Determine the [x, y] coordinate at the center of the cell enclosing the given text.  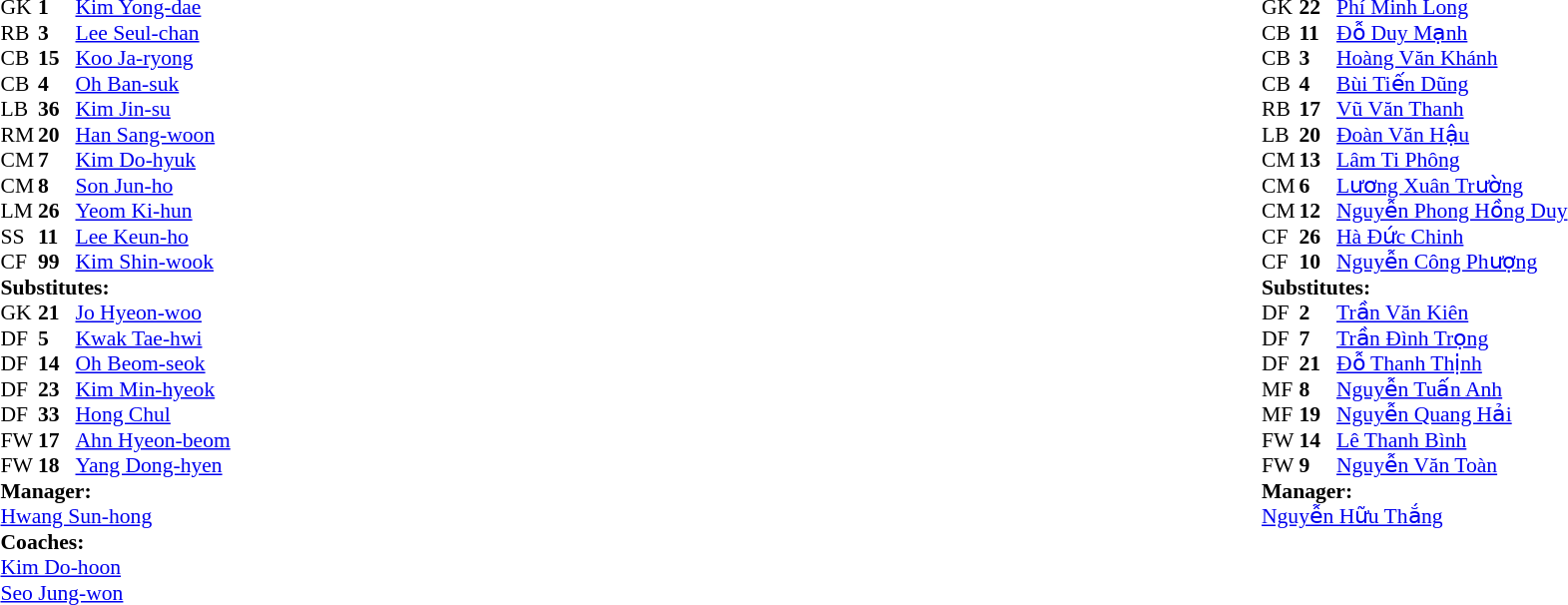
Đỗ Thanh Thịnh [1451, 364]
Nguyễn Văn Toàn [1451, 466]
Hwang Sun-hong [115, 516]
Trần Văn Kiên [1451, 312]
Kim Do-hoon [115, 568]
Vũ Văn Thanh [1451, 109]
Nguyễn Quang Hải [1451, 414]
GK [19, 312]
Coaches: [115, 542]
99 [57, 263]
Lương Xuân Trường [1451, 186]
Hoàng Văn Khánh [1451, 59]
Ahn Hyeon-beom [154, 440]
Kwak Tae-hwi [154, 338]
33 [57, 414]
15 [57, 59]
Đoàn Văn Hậu [1451, 135]
5 [57, 338]
Kim Do-hyuk [154, 161]
Nguyễn Tuấn Anh [1451, 389]
Nguyễn Công Phượng [1451, 263]
2 [1317, 312]
Hong Chul [154, 414]
13 [1317, 161]
Lê Thanh Bình [1451, 440]
23 [57, 389]
Lee Keun-ho [154, 237]
10 [1317, 263]
Kim Jin-su [154, 109]
Đỗ Duy Mạnh [1451, 33]
36 [57, 109]
Jo Hyeon-woo [154, 312]
Yeom Ki-hun [154, 211]
Lâm Ti Phông [1451, 161]
Bùi Tiến Dũng [1451, 84]
Nguyễn Hữu Thắng [1414, 516]
18 [57, 466]
6 [1317, 186]
Hà Đức Chinh [1451, 237]
19 [1317, 414]
Trần Đình Trọng [1451, 338]
12 [1317, 211]
Kim Min-hyeok [154, 389]
9 [1317, 466]
Han Sang-woon [154, 135]
Nguyễn Phong Hồng Duy [1451, 211]
Oh Ban-suk [154, 84]
LM [19, 211]
Yang Dong-hyen [154, 466]
Lee Seul-chan [154, 33]
Oh Beom-seok [154, 364]
RM [19, 135]
Kim Shin-wook [154, 263]
Koo Ja-ryong [154, 59]
SS [19, 237]
Son Jun-ho [154, 186]
